Scan for the cell matching the given text and deliver its (X, Y) coordinate at center. 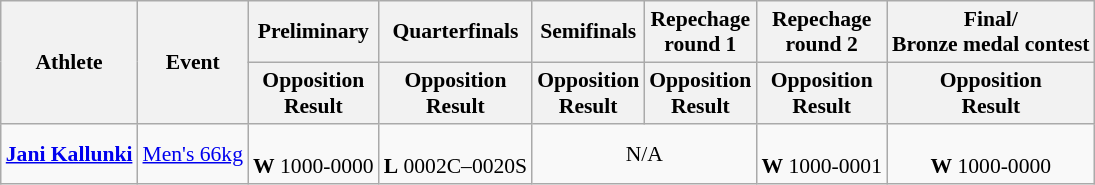
Preliminary (314, 32)
Repechage round 2 (822, 32)
Athlete (70, 62)
Jani Kallunki (70, 154)
Men's 66kg (192, 154)
W 1000-0001 (822, 154)
L 0002C–0020S (456, 154)
Final/Bronze medal contest (991, 32)
Repechage round 1 (700, 32)
Event (192, 62)
Quarterfinals (456, 32)
N/A (644, 154)
Semifinals (588, 32)
